Provide the (x, y) coordinate of the cell's center where the given text is located.  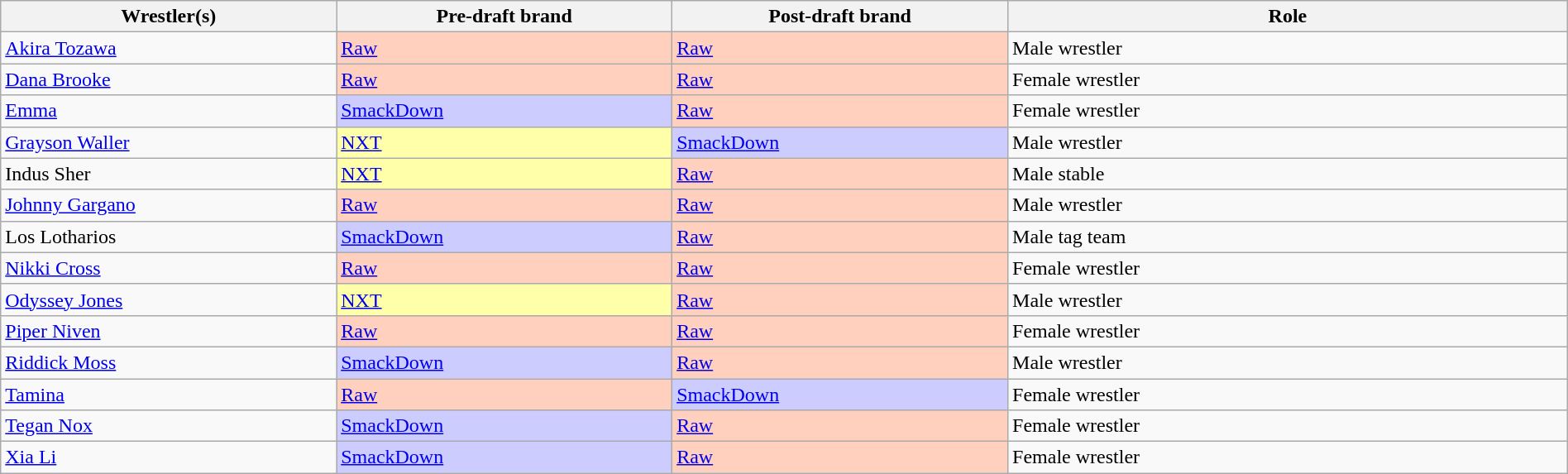
Male tag team (1288, 237)
Piper Niven (169, 331)
Grayson Waller (169, 142)
Odyssey Jones (169, 299)
Role (1288, 17)
Riddick Moss (169, 362)
Dana Brooke (169, 79)
Male stable (1288, 174)
Xia Li (169, 457)
Wrestler(s) (169, 17)
Emma (169, 111)
Post-draft brand (840, 17)
Pre-draft brand (504, 17)
Johnny Gargano (169, 205)
Indus Sher (169, 174)
Los Lotharios (169, 237)
Tamina (169, 395)
Nikki Cross (169, 268)
Tegan Nox (169, 426)
Akira Tozawa (169, 48)
